Capture the cell that displays the provided text and extract its [x, y] central coordinate. 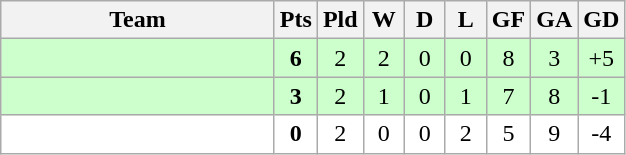
Pld [340, 20]
-4 [602, 134]
D [424, 20]
9 [554, 134]
L [466, 20]
6 [296, 58]
7 [508, 96]
GF [508, 20]
GD [602, 20]
+5 [602, 58]
GA [554, 20]
Pts [296, 20]
Team [138, 20]
W [384, 20]
-1 [602, 96]
5 [508, 134]
